Determine the [X, Y] coordinate at the center of the cell enclosing the given text.  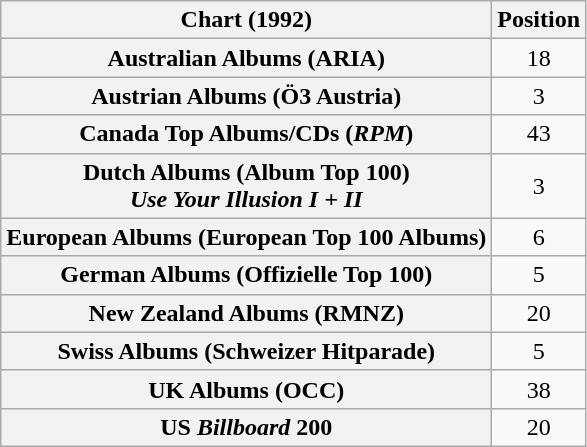
38 [539, 389]
Position [539, 20]
European Albums (European Top 100 Albums) [246, 237]
Australian Albums (ARIA) [246, 58]
Chart (1992) [246, 20]
Canada Top Albums/CDs (RPM) [246, 134]
6 [539, 237]
US Billboard 200 [246, 427]
Swiss Albums (Schweizer Hitparade) [246, 351]
Austrian Albums (Ö3 Austria) [246, 96]
UK Albums (OCC) [246, 389]
18 [539, 58]
New Zealand Albums (RMNZ) [246, 313]
Dutch Albums (Album Top 100)Use Your Illusion I + II [246, 186]
German Albums (Offizielle Top 100) [246, 275]
43 [539, 134]
